Search for the cell housing the specified text and yield its [x, y] center coordinate. 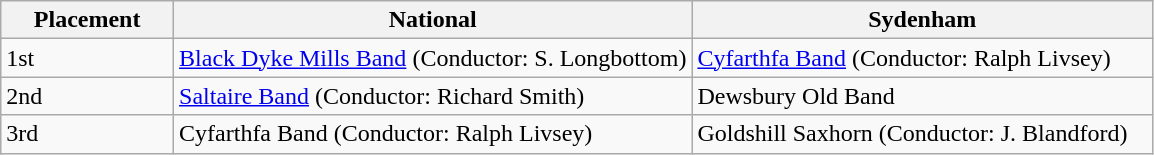
Black Dyke Mills Band (Conductor: S. Longbottom) [433, 58]
National [433, 20]
Saltaire Band (Conductor: Richard Smith) [433, 96]
Placement [88, 20]
Goldshill Saxhorn (Conductor: J. Blandford) [922, 134]
Sydenham [922, 20]
3rd [88, 134]
1st [88, 58]
2nd [88, 96]
Dewsbury Old Band [922, 96]
